Output the (x, y) coordinate of the center of the cell containing the given text.  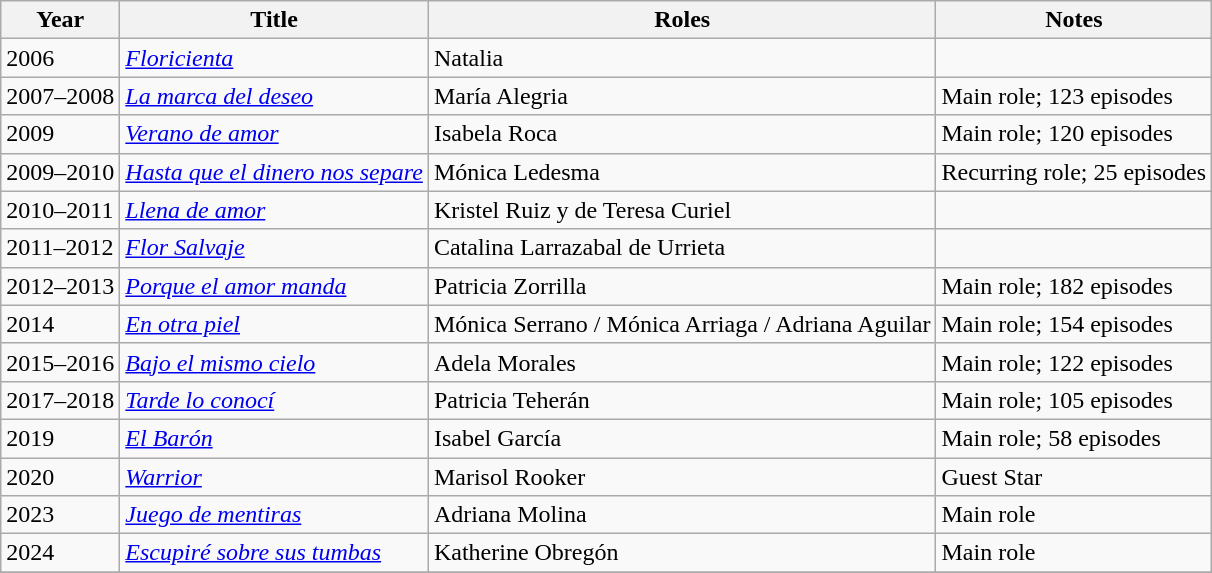
2019 (60, 438)
Catalina Larrazabal de Urrieta (682, 248)
2024 (60, 553)
Patricia Zorrilla (682, 286)
2007–2008 (60, 96)
Isabela Roca (682, 134)
Verano de amor (274, 134)
Year (60, 20)
Bajo el mismo cielo (274, 362)
Roles (682, 20)
Main role; 58 episodes (1074, 438)
Isabel García (682, 438)
Main role; 154 episodes (1074, 324)
Juego de mentiras (274, 515)
Guest Star (1074, 477)
Main role; 105 episodes (1074, 400)
Recurring role; 25 episodes (1074, 172)
2010–2011 (60, 210)
Adela Morales (682, 362)
Natalia (682, 58)
Main role; 182 episodes (1074, 286)
Main role; 122 episodes (1074, 362)
Mónica Ledesma (682, 172)
Hasta que el dinero nos separe (274, 172)
Katherine Obregón (682, 553)
Floricienta (274, 58)
Marisol Rooker (682, 477)
La marca del deseo (274, 96)
El Barón (274, 438)
2015–2016 (60, 362)
Patricia Teherán (682, 400)
Flor Salvaje (274, 248)
2014 (60, 324)
Warrior (274, 477)
Porque el amor manda (274, 286)
2009 (60, 134)
2006 (60, 58)
En otra piel (274, 324)
Main role; 120 episodes (1074, 134)
2020 (60, 477)
Llena de amor (274, 210)
Title (274, 20)
2017–2018 (60, 400)
Adriana Molina (682, 515)
María Alegria (682, 96)
2011–2012 (60, 248)
Tarde lo conocí (274, 400)
Main role; 123 episodes (1074, 96)
2012–2013 (60, 286)
2009–2010 (60, 172)
Kristel Ruiz y de Teresa Curiel (682, 210)
2023 (60, 515)
Notes (1074, 20)
Escupiré sobre sus tumbas (274, 553)
Mónica Serrano / Mónica Arriaga / Adriana Aguilar (682, 324)
